Determine the [X, Y] coordinate at the center of the cell enclosing the given text.  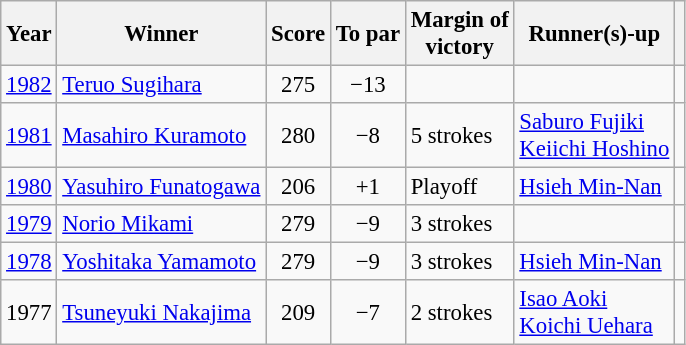
−7 [368, 312]
209 [298, 312]
Yoshitaka Yamamoto [162, 262]
1982 [29, 85]
+1 [368, 187]
Masahiro Kuramoto [162, 136]
1981 [29, 136]
1977 [29, 312]
To par [368, 34]
Year [29, 34]
5 strokes [460, 136]
Score [298, 34]
2 strokes [460, 312]
Tsuneyuki Nakajima [162, 312]
Saburo Fujiki Keiichi Hoshino [594, 136]
Yasuhiro Funatogawa [162, 187]
Teruo Sugihara [162, 85]
Playoff [460, 187]
Margin ofvictory [460, 34]
1978 [29, 262]
206 [298, 187]
Winner [162, 34]
1980 [29, 187]
Runner(s)-up [594, 34]
Isao Aoki Koichi Uehara [594, 312]
−8 [368, 136]
275 [298, 85]
1979 [29, 224]
280 [298, 136]
−13 [368, 85]
Norio Mikami [162, 224]
